Find where the given text appears and provide that cell's center as [X, Y] coordinate. 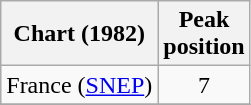
7 [204, 85]
France (SNEP) [80, 85]
Peakposition [204, 34]
Chart (1982) [80, 34]
